Extract the (X, Y) coordinate from the center of the cell holding the provided text.  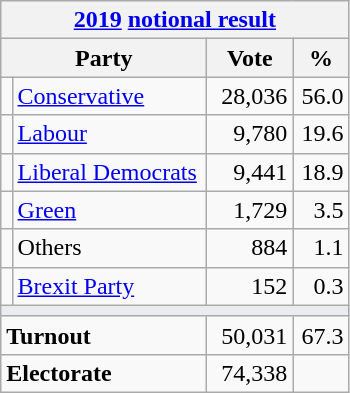
3.5 (321, 210)
19.6 (321, 134)
Vote (250, 58)
74,338 (250, 373)
56.0 (321, 96)
% (321, 58)
18.9 (321, 172)
1.1 (321, 248)
Turnout (104, 335)
67.3 (321, 335)
2019 notional result (175, 20)
Others (110, 248)
Party (104, 58)
Conservative (110, 96)
Liberal Democrats (110, 172)
9,441 (250, 172)
1,729 (250, 210)
Brexit Party (110, 286)
50,031 (250, 335)
884 (250, 248)
9,780 (250, 134)
Labour (110, 134)
0.3 (321, 286)
152 (250, 286)
Green (110, 210)
Electorate (104, 373)
28,036 (250, 96)
